Determine the (x, y) coordinate at the center of the cell enclosing the given text.  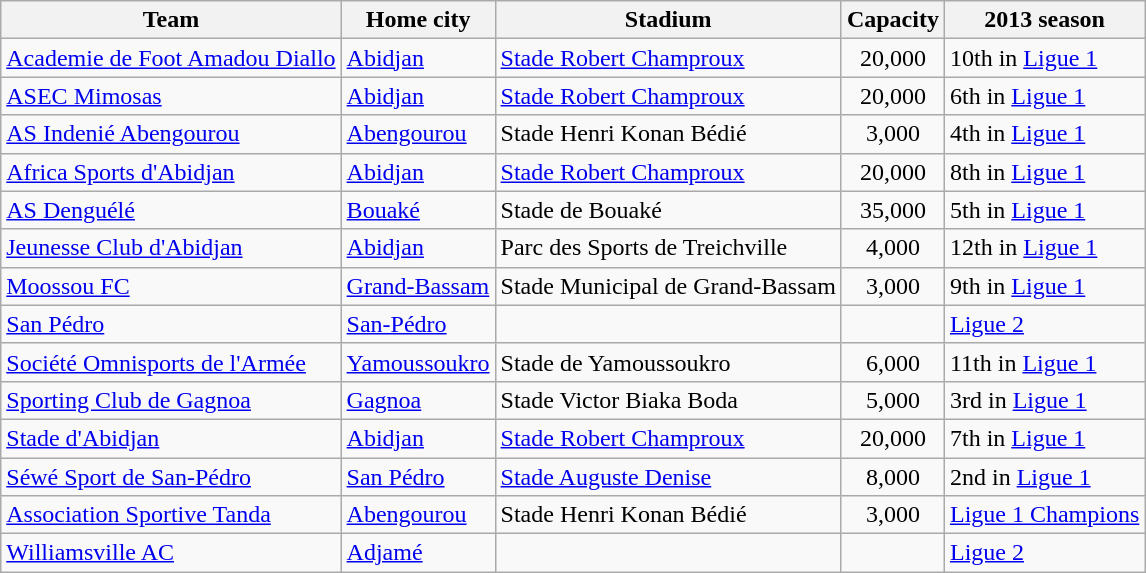
Adjamé (418, 553)
Stadium (668, 20)
Williamsville AC (171, 553)
Academie de Foot Amadou Diallo (171, 58)
Bouaké (418, 210)
Association Sportive Tanda (171, 515)
10th in Ligue 1 (1044, 58)
9th in Ligue 1 (1044, 286)
4th in Ligue 1 (1044, 134)
Home city (418, 20)
35,000 (892, 210)
3rd in Ligue 1 (1044, 400)
Stade Municipal de Grand-Bassam (668, 286)
Ligue 1 Champions (1044, 515)
Capacity (892, 20)
Stade Auguste Denise (668, 477)
5,000 (892, 400)
Grand-Bassam (418, 286)
Parc des Sports de Treichville (668, 248)
Société Omnisports de l'Armée (171, 362)
Stade de Bouaké (668, 210)
6,000 (892, 362)
8,000 (892, 477)
11th in Ligue 1 (1044, 362)
2013 season (1044, 20)
Team (171, 20)
Gagnoa (418, 400)
2nd in Ligue 1 (1044, 477)
San-Pédro (418, 324)
Sporting Club de Gagnoa (171, 400)
6th in Ligue 1 (1044, 96)
Séwé Sport de San-Pédro (171, 477)
8th in Ligue 1 (1044, 172)
Stade de Yamoussoukro (668, 362)
12th in Ligue 1 (1044, 248)
ASEC Mimosas (171, 96)
7th in Ligue 1 (1044, 438)
Moossou FC (171, 286)
5th in Ligue 1 (1044, 210)
AS Indenié Abengourou (171, 134)
Stade Victor Biaka Boda (668, 400)
Jeunesse Club d'Abidjan (171, 248)
AS Denguélé (171, 210)
Africa Sports d'Abidjan (171, 172)
4,000 (892, 248)
Yamoussoukro (418, 362)
Stade d'Abidjan (171, 438)
